Find where the given text appears and provide that cell's center as [X, Y] coordinate. 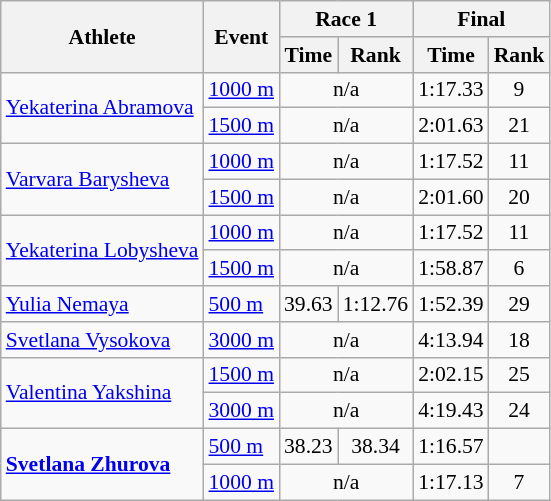
Final [481, 19]
4:13.94 [450, 340]
Yekaterina Abramova [102, 108]
Valentina Yakshina [102, 392]
2:01.60 [450, 197]
Yulia Nemaya [102, 304]
Yekaterina Lobysheva [102, 250]
Svetlana Zhurova [102, 464]
1:58.87 [450, 269]
2:02.15 [450, 375]
38.34 [376, 447]
1:17.13 [450, 482]
18 [520, 340]
Varvara Barysheva [102, 180]
6 [520, 269]
9 [520, 90]
2:01.63 [450, 126]
25 [520, 375]
24 [520, 411]
4:19.43 [450, 411]
7 [520, 482]
1:12.76 [376, 304]
38.23 [308, 447]
29 [520, 304]
Event [242, 36]
20 [520, 197]
Svetlana Vysokova [102, 340]
1:17.33 [450, 90]
Race 1 [346, 19]
Athlete [102, 36]
21 [520, 126]
1:52.39 [450, 304]
1:16.57 [450, 447]
39.63 [308, 304]
